Determine the [x, y] coordinate at the center of the cell enclosing the given text.  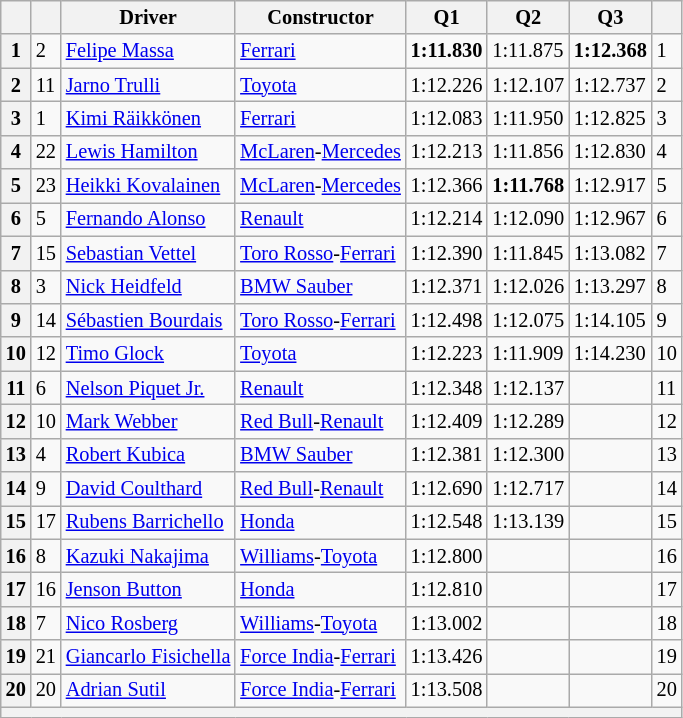
1:12.371 [447, 287]
1:11.909 [528, 354]
1:12.300 [528, 455]
1:12.090 [528, 219]
1:13.139 [528, 522]
1:12.223 [447, 354]
Adrian Sutil [148, 690]
1:12.226 [447, 85]
Sébastien Bourdais [148, 320]
1:11.768 [528, 186]
Felipe Massa [148, 51]
1:14.105 [610, 320]
1:12.409 [447, 421]
Kazuki Nakajima [148, 556]
1:13.426 [447, 657]
1:12.810 [447, 589]
1:12.366 [447, 186]
1:12.548 [447, 522]
Nico Rosberg [148, 623]
Fernando Alonso [148, 219]
Mark Webber [148, 421]
Nick Heidfeld [148, 287]
1:12.690 [447, 489]
1:12.390 [447, 253]
Driver [148, 17]
1:12.083 [447, 118]
Timo Glock [148, 354]
1:12.368 [610, 51]
Q1 [447, 17]
1:12.348 [447, 388]
David Coulthard [148, 489]
1:12.107 [528, 85]
1:12.737 [610, 85]
Lewis Hamilton [148, 152]
Jarno Trulli [148, 85]
Q2 [528, 17]
1:13.297 [610, 287]
1:12.917 [610, 186]
Nelson Piquet Jr. [148, 388]
Constructor [320, 17]
Jenson Button [148, 589]
1:12.289 [528, 421]
23 [46, 186]
1:12.498 [447, 320]
Kimi Räikkönen [148, 118]
1:12.026 [528, 287]
1:12.967 [610, 219]
1:12.717 [528, 489]
Q3 [610, 17]
Sebastian Vettel [148, 253]
Robert Kubica [148, 455]
1:13.002 [447, 623]
1:12.825 [610, 118]
22 [46, 152]
Heikki Kovalainen [148, 186]
1:11.856 [528, 152]
Giancarlo Fisichella [148, 657]
1:12.137 [528, 388]
1:11.830 [447, 51]
1:11.875 [528, 51]
1:12.800 [447, 556]
Rubens Barrichello [148, 522]
1:12.213 [447, 152]
1:11.845 [528, 253]
21 [46, 657]
1:11.950 [528, 118]
1:13.082 [610, 253]
1:12.214 [447, 219]
1:12.075 [528, 320]
1:13.508 [447, 690]
1:12.381 [447, 455]
1:14.230 [610, 354]
1:12.830 [610, 152]
